Determine the (X, Y) coordinate at the center of the cell enclosing the given text.  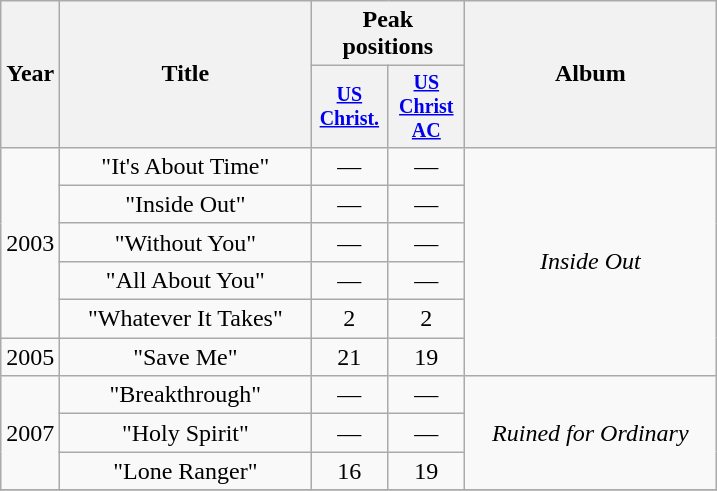
"All About You" (186, 280)
"Lone Ranger" (186, 471)
"Save Me" (186, 357)
2003 (30, 242)
16 (350, 471)
Inside Out (590, 261)
"Whatever It Takes" (186, 319)
US Christ. (350, 106)
Peak positions (388, 34)
"Breakthrough" (186, 395)
Ruined for Ordinary (590, 433)
"Without You" (186, 242)
Album (590, 74)
Title (186, 74)
Year (30, 74)
"It's About Time" (186, 166)
US Christ AC (426, 106)
"Inside Out" (186, 204)
2005 (30, 357)
21 (350, 357)
2007 (30, 433)
"Holy Spirit" (186, 433)
